Detect which cell encompasses the target text, then output its (X, Y) center coordinate. 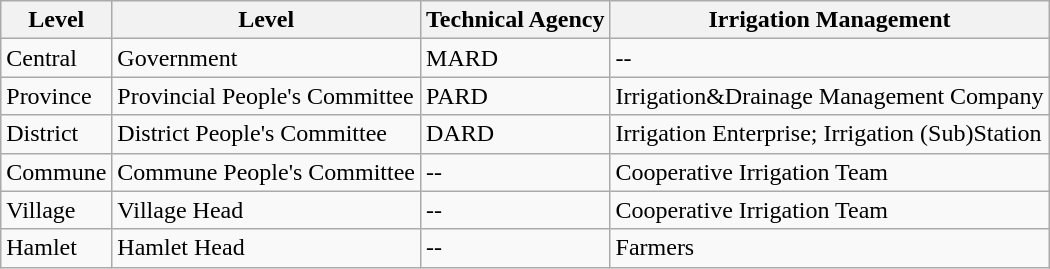
Village (56, 210)
Province (56, 96)
PARD (516, 96)
MARD (516, 58)
Hamlet (56, 248)
Central (56, 58)
Irrigation&Drainage Management Company (830, 96)
Government (266, 58)
Commune (56, 172)
DARD (516, 134)
District (56, 134)
Farmers (830, 248)
Provincial People's Committee (266, 96)
Hamlet Head (266, 248)
District People's Committee (266, 134)
Commune People's Committee (266, 172)
Irrigation Management (830, 20)
Village Head (266, 210)
Technical Agency (516, 20)
Irrigation Enterprise; Irrigation (Sub)Station (830, 134)
